Capture the cell that displays the provided text and extract its [X, Y] central coordinate. 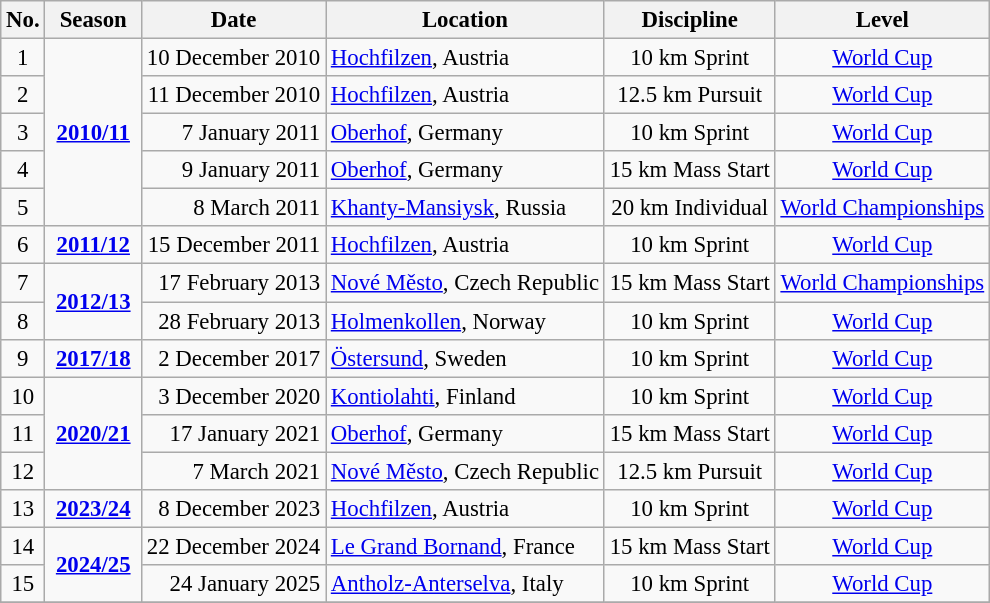
1 [23, 58]
6 [23, 245]
8 [23, 321]
Holmenkollen, Norway [466, 321]
12 [23, 471]
13 [23, 509]
7 January 2011 [234, 133]
Level [882, 20]
Discipline [690, 20]
3 December 2020 [234, 396]
2012/13 [94, 302]
7 [23, 283]
Khanty-Mansiysk, Russia [466, 208]
9 [23, 358]
20 km Individual [690, 208]
10 [23, 396]
Le Grand Bornand, France [466, 546]
2020/21 [94, 434]
2024/25 [94, 564]
2 [23, 95]
17 January 2021 [234, 433]
22 December 2024 [234, 546]
24 January 2025 [234, 584]
Season [94, 20]
3 [23, 133]
8 March 2011 [234, 208]
17 February 2013 [234, 283]
Östersund, Sweden [466, 358]
11 [23, 433]
9 January 2011 [234, 170]
28 February 2013 [234, 321]
15 [23, 584]
11 December 2010 [234, 95]
2023/24 [94, 509]
4 [23, 170]
10 December 2010 [234, 58]
2011/12 [94, 245]
Kontiolahti, Finland [466, 396]
14 [23, 546]
2017/18 [94, 358]
Location [466, 20]
No. [23, 20]
Antholz-Anterselva, Italy [466, 584]
Date [234, 20]
8 December 2023 [234, 509]
2 December 2017 [234, 358]
15 December 2011 [234, 245]
5 [23, 208]
7 March 2021 [234, 471]
2010/11 [94, 133]
